For the text-containing cell, return its midpoint in [x, y] coordinate format. 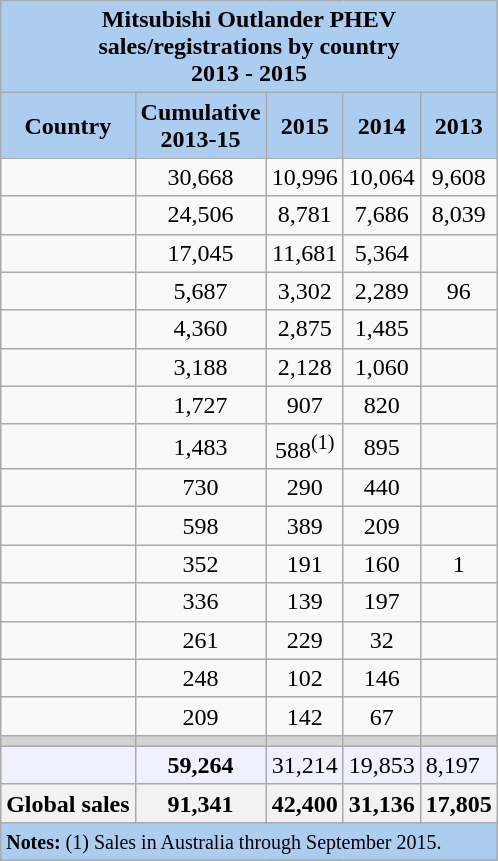
102 [304, 678]
10,064 [382, 177]
30,668 [200, 177]
8,197 [458, 765]
352 [200, 564]
5,364 [382, 253]
820 [382, 405]
3,188 [200, 367]
1,060 [382, 367]
2013 [458, 126]
8,781 [304, 215]
Cumulative2013-15 [200, 126]
191 [304, 564]
17,805 [458, 803]
2,128 [304, 367]
Notes: (1) Sales in Australia through September 2015. [250, 841]
261 [200, 640]
1,485 [382, 329]
2,289 [382, 291]
Country [68, 126]
4,360 [200, 329]
1,483 [200, 446]
96 [458, 291]
290 [304, 488]
146 [382, 678]
142 [304, 716]
197 [382, 602]
3,302 [304, 291]
10,996 [304, 177]
19,853 [382, 765]
336 [200, 602]
895 [382, 446]
8,039 [458, 215]
907 [304, 405]
229 [304, 640]
5,687 [200, 291]
2,875 [304, 329]
598 [200, 526]
32 [382, 640]
1,727 [200, 405]
17,045 [200, 253]
67 [382, 716]
139 [304, 602]
31,214 [304, 765]
Mitsubishi Outlander PHEVsales/registrations by country2013 - 2015 [250, 47]
2015 [304, 126]
1 [458, 564]
11,681 [304, 253]
440 [382, 488]
7,686 [382, 215]
2014 [382, 126]
160 [382, 564]
59,264 [200, 765]
31,136 [382, 803]
42,400 [304, 803]
588(1) [304, 446]
9,608 [458, 177]
248 [200, 678]
730 [200, 488]
Global sales [68, 803]
24,506 [200, 215]
389 [304, 526]
91,341 [200, 803]
